For the text-containing cell, return its midpoint in (x, y) coordinate format. 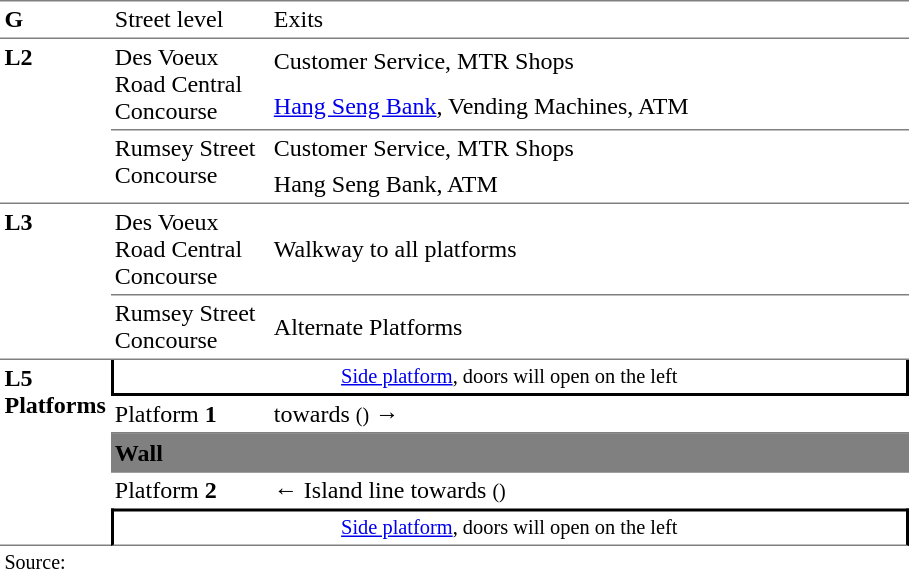
L5Platforms (55, 453)
towards () → (588, 415)
Alternate Platforms (588, 328)
L3 (55, 282)
Hang Seng Bank, ATM (588, 185)
Walkway to all platforms (588, 250)
Street level (190, 20)
G (55, 20)
Platform 1 (190, 415)
← Island line towards () (588, 490)
Hang Seng Bank, Vending Machines, ATM (588, 108)
L2 (55, 122)
Platform 2 (190, 490)
Exits (588, 20)
Wall (509, 454)
